Detect which cell encompasses the target text, then output its [x, y] center coordinate. 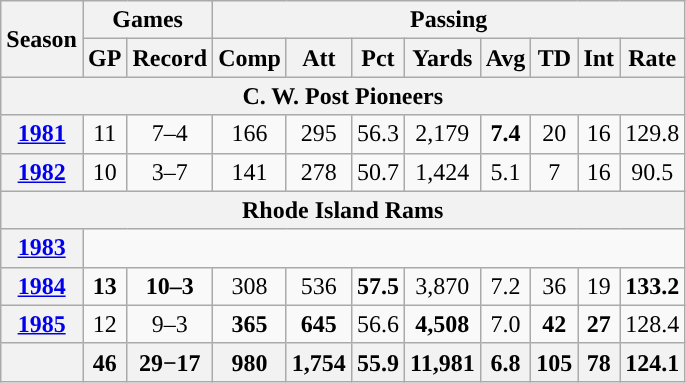
Att [318, 58]
11,981 [442, 362]
2,179 [442, 134]
90.5 [652, 172]
129.8 [652, 134]
308 [250, 286]
3–7 [170, 172]
27 [599, 324]
11 [104, 134]
1,424 [442, 172]
56.6 [378, 324]
Season [42, 39]
Pct [378, 58]
19 [599, 286]
Rate [652, 58]
980 [250, 362]
Int [599, 58]
4,508 [442, 324]
42 [554, 324]
10–3 [170, 286]
Avg [506, 58]
536 [318, 286]
10 [104, 172]
36 [554, 286]
Yards [442, 58]
7.2 [506, 286]
5.1 [506, 172]
TD [554, 58]
7 [554, 172]
278 [318, 172]
29−17 [170, 362]
7–4 [170, 134]
56.3 [378, 134]
1983 [42, 248]
133.2 [652, 286]
12 [104, 324]
55.9 [378, 362]
1981 [42, 134]
1982 [42, 172]
Record [170, 58]
3,870 [442, 286]
1,754 [318, 362]
C. W. Post Pioneers [343, 96]
124.1 [652, 362]
6.8 [506, 362]
645 [318, 324]
46 [104, 362]
9–3 [170, 324]
7.4 [506, 134]
128.4 [652, 324]
295 [318, 134]
GP [104, 58]
365 [250, 324]
105 [554, 362]
Comp [250, 58]
1984 [42, 286]
Games [147, 20]
20 [554, 134]
Rhode Island Rams [343, 210]
57.5 [378, 286]
141 [250, 172]
50.7 [378, 172]
1985 [42, 324]
166 [250, 134]
13 [104, 286]
7.0 [506, 324]
Passing [449, 20]
78 [599, 362]
